For the text-containing cell, return its midpoint in (X, Y) coordinate format. 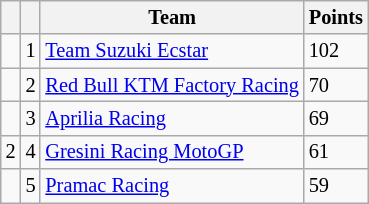
5 (31, 186)
1 (31, 51)
Gresini Racing MotoGP (172, 152)
4 (31, 152)
Red Bull KTM Factory Racing (172, 85)
Aprilia Racing (172, 118)
Team Suzuki Ecstar (172, 51)
69 (336, 118)
Team (172, 17)
102 (336, 51)
59 (336, 186)
3 (31, 118)
70 (336, 85)
Pramac Racing (172, 186)
61 (336, 152)
Points (336, 17)
